Provide the (x, y) coordinate of the cell's center where the given text is located.  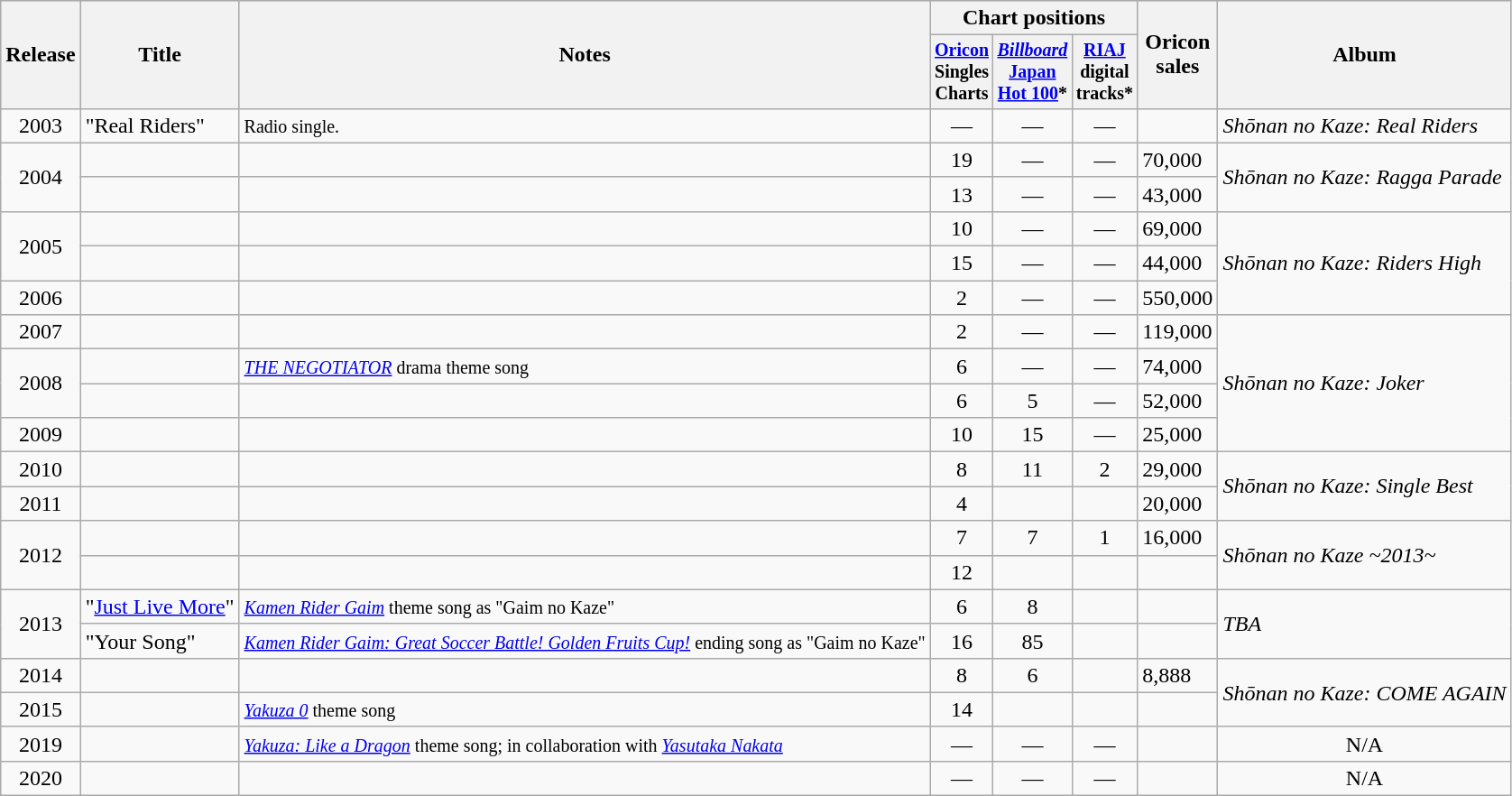
2005 (41, 245)
13 (962, 194)
43,000 (1178, 194)
Shōnan no Kaze: Riders High (1364, 263)
Shōnan no Kaze: Ragga Parade (1364, 177)
550,000 (1178, 298)
16 (962, 641)
THE NEGOTIATOR drama theme song (585, 366)
8,888 (1178, 675)
4 (962, 504)
2011 (41, 504)
"Just Live More" (160, 606)
Yakuza: Like a Dragon theme song; in collaboration with Yasutaka Nakata (585, 744)
Shōnan no Kaze ~2013~ (1364, 555)
RIAJ digital tracks* (1104, 72)
2020 (41, 778)
Kamen Rider Gaim: Great Soccer Battle! Golden Fruits Cup! ending song as "Gaim no Kaze" (585, 641)
Chart positions (1034, 18)
52,000 (1178, 401)
19 (962, 160)
Release (41, 55)
25,000 (1178, 435)
"Real Riders" (160, 125)
Album (1364, 55)
Notes (585, 55)
Billboard Japan Hot 100* (1032, 72)
2009 (41, 435)
Title (160, 55)
2008 (41, 384)
Shōnan no Kaze: Single Best (1364, 486)
74,000 (1178, 366)
Shōnan no Kaze: Joker (1364, 384)
69,000 (1178, 228)
2006 (41, 298)
2010 (41, 469)
2019 (41, 744)
85 (1032, 641)
2004 (41, 177)
Radio single. (585, 125)
29,000 (1178, 469)
20,000 (1178, 504)
2003 (41, 125)
119,000 (1178, 332)
Shōnan no Kaze: COME AGAIN (1364, 692)
14 (962, 709)
12 (962, 572)
2012 (41, 555)
16,000 (1178, 538)
"Your Song" (160, 641)
1 (1104, 538)
2014 (41, 675)
TBA (1364, 624)
Yakuza 0 theme song (585, 709)
Oriconsales (1178, 55)
Shōnan no Kaze: Real Riders (1364, 125)
2013 (41, 624)
2015 (41, 709)
Oricon Singles Charts (962, 72)
Kamen Rider Gaim theme song as "Gaim no Kaze" (585, 606)
11 (1032, 469)
70,000 (1178, 160)
44,000 (1178, 264)
2007 (41, 332)
5 (1032, 401)
